Locate the cell with the specified text and output its (x, y) center coordinate. 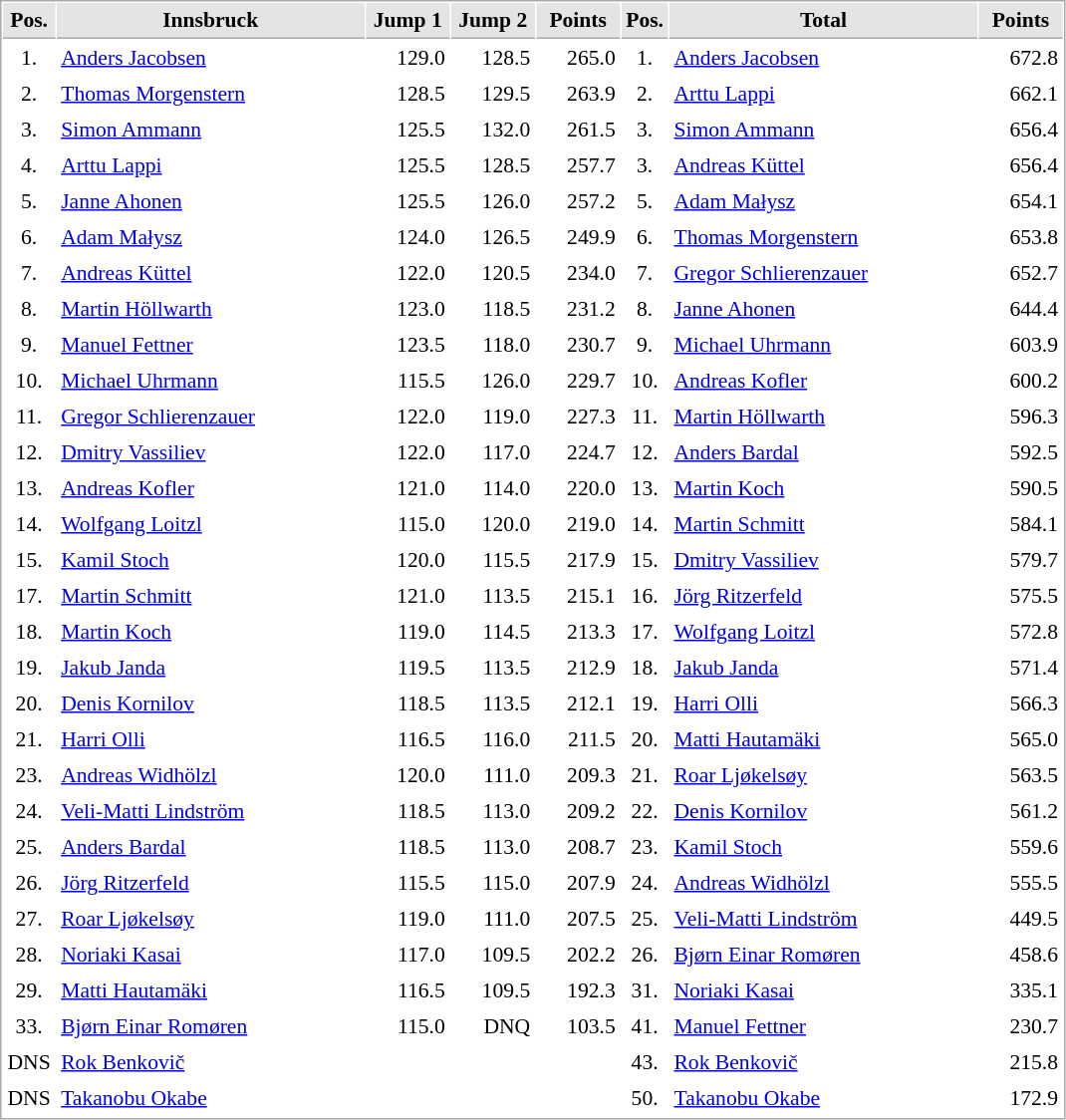
192.3 (578, 989)
209.2 (578, 810)
215.1 (578, 595)
118.0 (493, 344)
209.3 (578, 774)
172.9 (1020, 1097)
50. (646, 1097)
43. (646, 1061)
600.2 (1020, 380)
4. (29, 164)
129.0 (407, 57)
DNQ (493, 1025)
213.3 (578, 631)
584.1 (1020, 523)
126.5 (493, 236)
579.7 (1020, 559)
592.5 (1020, 451)
212.9 (578, 667)
652.7 (1020, 272)
29. (29, 989)
572.8 (1020, 631)
654.1 (1020, 200)
335.1 (1020, 989)
119.5 (407, 667)
672.8 (1020, 57)
565.0 (1020, 738)
449.5 (1020, 918)
644.4 (1020, 308)
571.4 (1020, 667)
120.5 (493, 272)
Jump 2 (493, 21)
207.5 (578, 918)
103.5 (578, 1025)
123.0 (407, 308)
41. (646, 1025)
265.0 (578, 57)
257.2 (578, 200)
257.7 (578, 164)
31. (646, 989)
212.1 (578, 702)
124.0 (407, 236)
219.0 (578, 523)
22. (646, 810)
555.5 (1020, 882)
208.7 (578, 846)
27. (29, 918)
249.9 (578, 236)
207.9 (578, 882)
224.7 (578, 451)
220.0 (578, 487)
132.0 (493, 129)
229.7 (578, 380)
231.2 (578, 308)
33. (29, 1025)
114.0 (493, 487)
114.5 (493, 631)
215.8 (1020, 1061)
261.5 (578, 129)
Total (823, 21)
263.9 (578, 93)
561.2 (1020, 810)
28. (29, 954)
202.2 (578, 954)
596.3 (1020, 416)
653.8 (1020, 236)
123.5 (407, 344)
116.0 (493, 738)
217.9 (578, 559)
662.1 (1020, 93)
575.5 (1020, 595)
129.5 (493, 93)
566.3 (1020, 702)
211.5 (578, 738)
234.0 (578, 272)
559.6 (1020, 846)
458.6 (1020, 954)
590.5 (1020, 487)
16. (646, 595)
563.5 (1020, 774)
603.9 (1020, 344)
Innsbruck (211, 21)
Jump 1 (407, 21)
227.3 (578, 416)
